Return (x, y) of the center of cell containing provided text 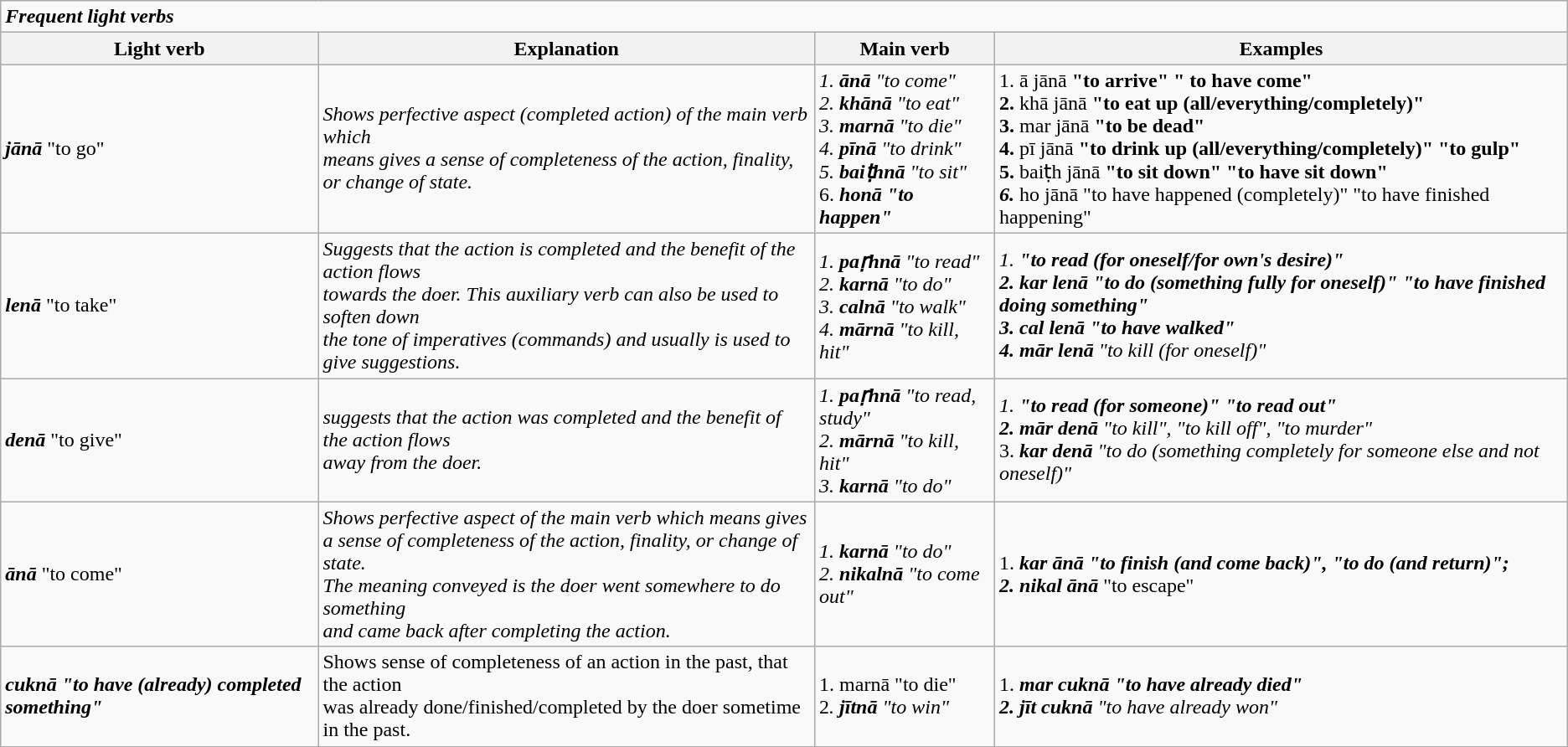
1. paṛhnā "to read, study"2. mārnā "to kill, hit"3. karnā "to do" (905, 440)
1. marnā "to die"2. jītnā "to win" (905, 697)
Main verb (905, 49)
Shows sense of completeness of an action in the past, that the actionwas already done/finished/completed by the doer sometime in the past. (566, 697)
jānā "to go" (159, 149)
Shows perfective aspect (completed action) of the main verb whichmeans gives a sense of completeness of the action, finality,or change of state. (566, 149)
Light verb (159, 49)
1. kar ānā "to finish (and come back)", "to do (and return)";2. nikal ānā "to escape" (1282, 574)
cuknā "to have (already) completed something" (159, 697)
Examples (1282, 49)
Explanation (566, 49)
lenā "to take" (159, 305)
1. karnā "to do"2. nikalnā "to come out" (905, 574)
1. paṛhnā "to read"2. karnā "to do"3. calnā "to walk"4. mārnā "to kill, hit" (905, 305)
denā "to give" (159, 440)
ānā "to come" (159, 574)
Frequent light verbs (784, 17)
suggests that the action was completed and the benefit of the action flowsaway from the doer. (566, 440)
1. ānā "to come"2. khānā "to eat"3. marnā "to die"4. pīnā "to drink"5. baiṭhnā "to sit"6. honā "to happen" (905, 149)
1. mar cuknā "to have already died"2. jīt cuknā "to have already won" (1282, 697)
